Detect which cell encompasses the target text, then output its (X, Y) center coordinate. 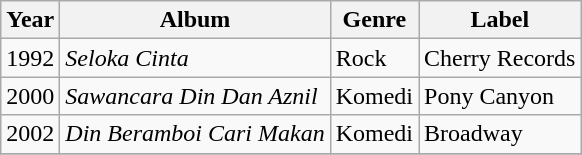
Cherry Records (500, 58)
1992 (30, 58)
Seloka Cinta (195, 58)
Pony Canyon (500, 96)
Label (500, 20)
Sawancara Din Dan Aznil (195, 96)
Rock (374, 58)
2000 (30, 96)
Year (30, 20)
2002 (30, 134)
Genre (374, 20)
Album (195, 20)
Din Beramboi Cari Makan (195, 134)
Broadway (500, 134)
